Find where the given text appears and provide that cell's center as [x, y] coordinate. 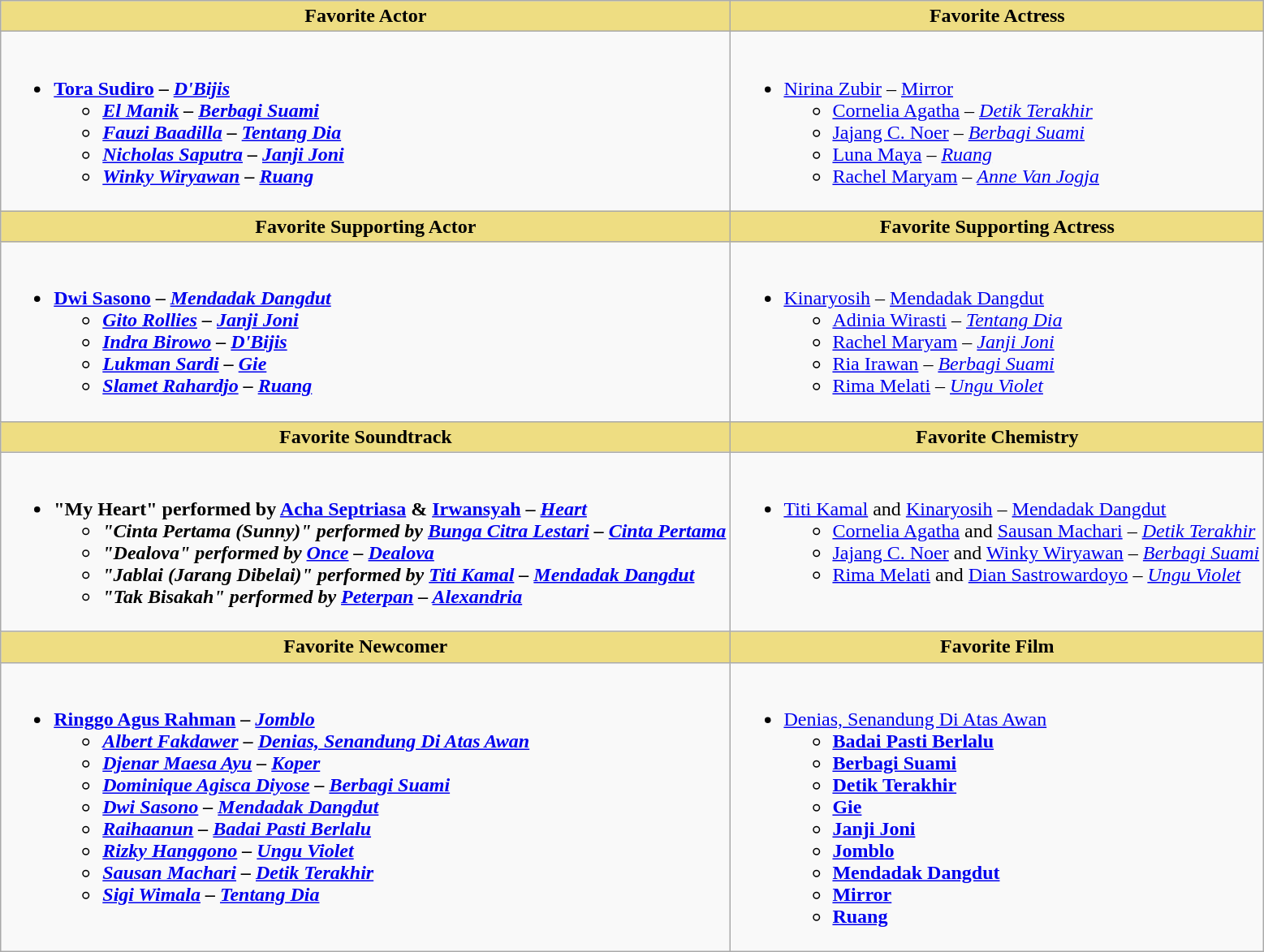
Tora Sudiro – D'BijisEl Manik – Berbagi SuamiFauzi Baadilla – Tentang DiaNicholas Saputra – Janji JoniWinky Wiryawan – Ruang [365, 122]
Favorite Soundtrack [365, 437]
Favorite Actress [997, 16]
Favorite Film [997, 647]
Dwi Sasono – Mendadak DangdutGito Rollies – Janji JoniIndra Birowo – D'BijisLukman Sardi – GieSlamet Rahardjo – Ruang [365, 331]
Kinaryosih – Mendadak DangdutAdinia Wirasti – Tentang DiaRachel Maryam – Janji JoniRia Irawan – Berbagi SuamiRima Melati – Ungu Violet [997, 331]
Favorite Actor [365, 16]
Denias, Senandung Di Atas AwanBadai Pasti BerlaluBerbagi SuamiDetik TerakhirGieJanji JoniJombloMendadak DangdutMirrorRuang [997, 807]
Favorite Newcomer [365, 647]
Favorite Supporting Actress [997, 226]
Nirina Zubir – MirrorCornelia Agatha – Detik TerakhirJajang C. Noer – Berbagi SuamiLuna Maya – RuangRachel Maryam – Anne Van Jogja [997, 122]
Favorite Supporting Actor [365, 226]
Favorite Chemistry [997, 437]
